From the cell containing the given text, extract its center point as (x, y) coordinate. 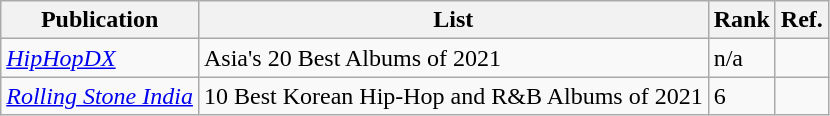
Asia's 20 Best Albums of 2021 (453, 58)
Rank (742, 20)
Ref. (802, 20)
Publication (100, 20)
Rolling Stone India (100, 96)
List (453, 20)
10 Best Korean Hip-Hop and R&B Albums of 2021 (453, 96)
HipHopDX (100, 58)
n/a (742, 58)
6 (742, 96)
